Provide the [x, y] coordinate of the cell's center where the given text is located.  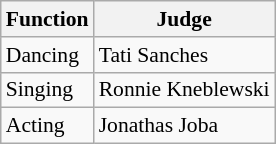
Jonathas Joba [184, 126]
Judge [184, 19]
Function [48, 19]
Tati Sanches [184, 55]
Dancing [48, 55]
Ronnie Kneblewski [184, 90]
Acting [48, 126]
Singing [48, 90]
